Identify which cell holds the provided text, then report its [X, Y] central coordinate. 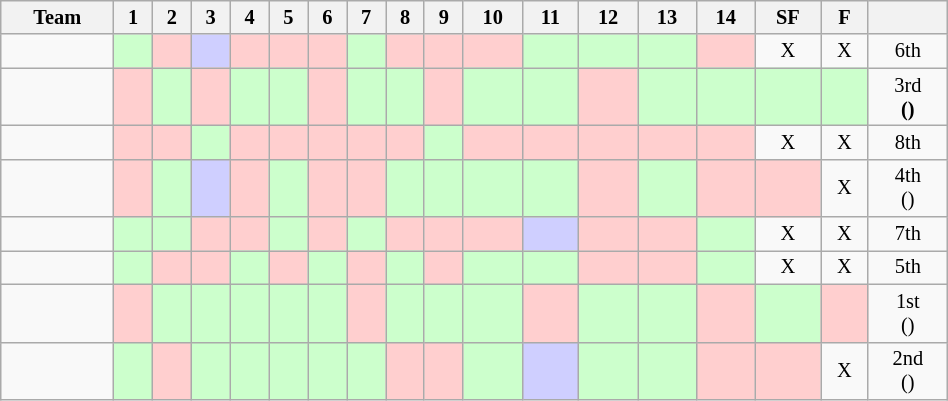
13 [668, 17]
2 [172, 17]
4 [250, 17]
4th() [908, 188]
3rd() [908, 97]
11 [550, 17]
2nd() [908, 371]
1st() [908, 313]
3 [210, 17]
5 [288, 17]
6th [908, 51]
5th [908, 267]
7 [366, 17]
SF [788, 17]
Team [58, 17]
1 [134, 17]
8th [908, 142]
9 [444, 17]
F [845, 17]
8 [406, 17]
12 [608, 17]
7th [908, 234]
10 [492, 17]
14 [726, 17]
6 [328, 17]
